Return the [X, Y] coordinate for the center point of the cell that contains the specified text.  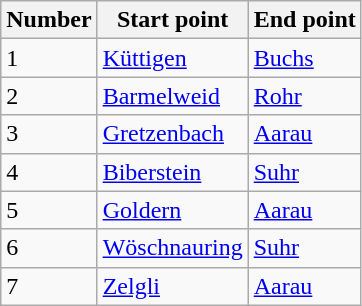
6 [49, 248]
Gretzenbach [172, 134]
Zelgli [172, 286]
3 [49, 134]
Wöschnauring [172, 248]
7 [49, 286]
Biberstein [172, 172]
Küttigen [172, 58]
5 [49, 210]
Barmelweid [172, 96]
Goldern [172, 210]
Rohr [304, 96]
End point [304, 20]
4 [49, 172]
2 [49, 96]
Number [49, 20]
Start point [172, 20]
Buchs [304, 58]
1 [49, 58]
